Extract the [X, Y] coordinate from the center of the cell holding the provided text.  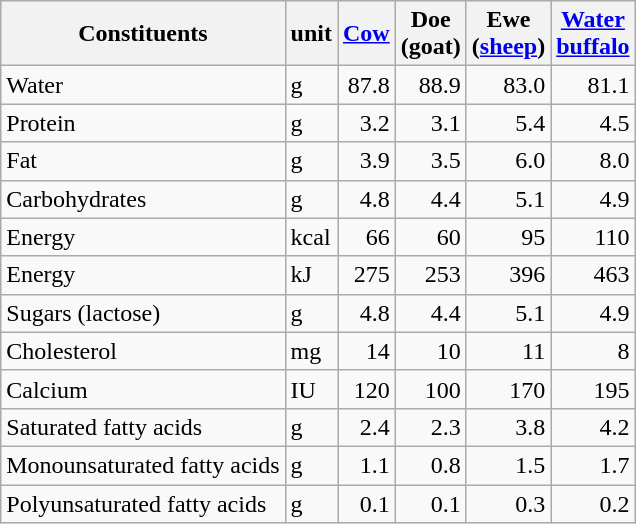
170 [508, 389]
Monounsaturated fatty acids [143, 465]
60 [430, 237]
3.5 [430, 161]
10 [430, 351]
Water [143, 85]
8.0 [593, 161]
Constituents [143, 34]
463 [593, 275]
unit [311, 34]
11 [508, 351]
1.7 [593, 465]
253 [430, 275]
2.3 [430, 427]
81.1 [593, 85]
Saturated fatty acids [143, 427]
0.2 [593, 503]
14 [367, 351]
Doe(goat) [430, 34]
87.8 [367, 85]
120 [367, 389]
Ewe(sheep) [508, 34]
0.3 [508, 503]
kcal [311, 237]
Fat [143, 161]
396 [508, 275]
3.2 [367, 123]
0.8 [430, 465]
95 [508, 237]
2.4 [367, 427]
Protein [143, 123]
IU [311, 389]
Polyunsaturated fatty acids [143, 503]
195 [593, 389]
8 [593, 351]
275 [367, 275]
3.9 [367, 161]
Cholesterol [143, 351]
Calcium [143, 389]
4.5 [593, 123]
4.2 [593, 427]
6.0 [508, 161]
110 [593, 237]
Cow [367, 34]
88.9 [430, 85]
5.4 [508, 123]
Sugars (lactose) [143, 313]
kJ [311, 275]
100 [430, 389]
66 [367, 237]
1.5 [508, 465]
mg [311, 351]
1.1 [367, 465]
Carbohydrates [143, 199]
3.1 [430, 123]
83.0 [508, 85]
Waterbuffalo [593, 34]
3.8 [508, 427]
